For the text-containing cell, return its midpoint in [X, Y] coordinate format. 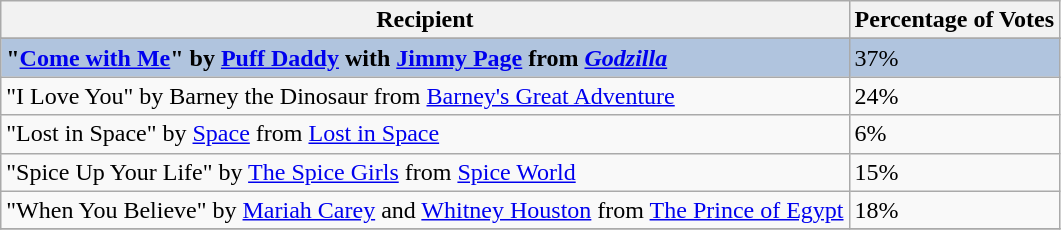
"Lost in Space" by Space from Lost in Space [425, 134]
18% [954, 210]
"Come with Me" by Puff Daddy with Jimmy Page from Godzilla [425, 58]
Percentage of Votes [954, 20]
"Spice Up Your Life" by The Spice Girls from Spice World [425, 172]
15% [954, 172]
Recipient [425, 20]
"I Love You" by Barney the Dinosaur from Barney's Great Adventure [425, 96]
24% [954, 96]
37% [954, 58]
"When You Believe" by Mariah Carey and Whitney Houston from The Prince of Egypt [425, 210]
6% [954, 134]
